Extract the [x, y] coordinate from the center of the cell holding the provided text.  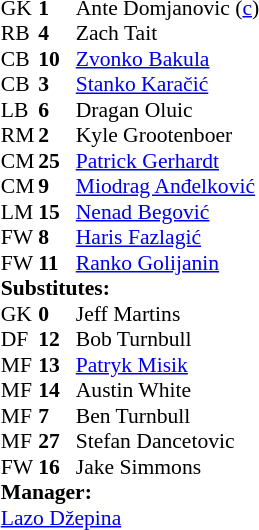
10 [57, 59]
14 [57, 391]
13 [57, 365]
Nenad Begović [168, 212]
LM [20, 212]
RB [20, 33]
RM [20, 135]
2 [57, 135]
Substitutes: [130, 289]
Miodrag Anđelković [168, 187]
Bob Turnbull [168, 339]
0 [57, 314]
Zach Tait [168, 33]
6 [57, 110]
Jeff Martins [168, 314]
Jake Simmons [168, 467]
Ranko Golijanin [168, 263]
Patrick Gerhardt [168, 161]
3 [57, 85]
11 [57, 263]
25 [57, 161]
Kyle Grootenboer [168, 135]
Haris Fazlagić [168, 237]
7 [57, 416]
16 [57, 467]
15 [57, 212]
Manager: [130, 493]
Stefan Dancetovic [168, 441]
Stanko Karačić [168, 85]
Patryk Misik [168, 365]
DF [20, 339]
LB [20, 110]
Austin White [168, 391]
4 [57, 33]
8 [57, 237]
Ben Turnbull [168, 416]
GK [20, 314]
Dragan Oluic [168, 110]
9 [57, 187]
27 [57, 441]
Zvonko Bakula [168, 59]
12 [57, 339]
